Find where the given text appears and provide that cell's center as (X, Y) coordinate. 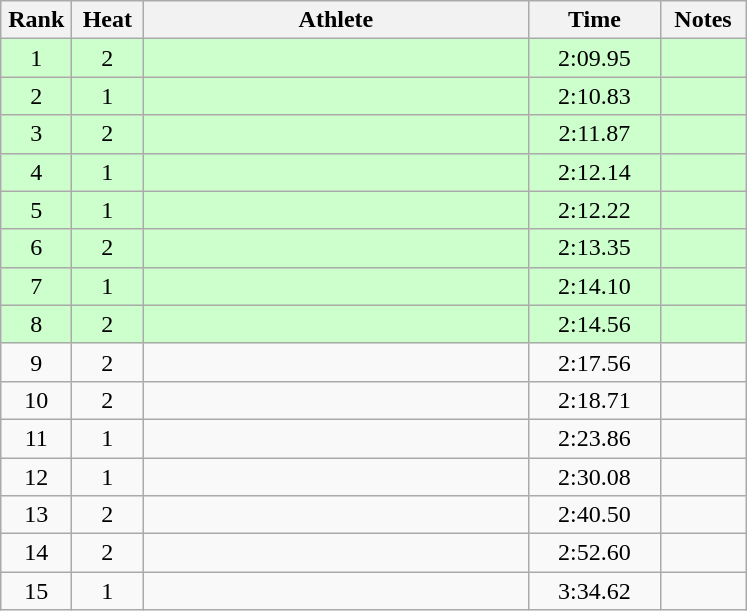
11 (36, 438)
2:14.56 (594, 324)
2:23.86 (594, 438)
2:30.08 (594, 477)
2:17.56 (594, 362)
12 (36, 477)
2:12.22 (594, 210)
2:09.95 (594, 58)
2:10.83 (594, 96)
15 (36, 591)
2:52.60 (594, 553)
Heat (108, 20)
Notes (703, 20)
Rank (36, 20)
8 (36, 324)
2:40.50 (594, 515)
2:18.71 (594, 400)
2:13.35 (594, 248)
2:12.14 (594, 172)
9 (36, 362)
2:11.87 (594, 134)
3:34.62 (594, 591)
2:14.10 (594, 286)
5 (36, 210)
10 (36, 400)
14 (36, 553)
Athlete (336, 20)
4 (36, 172)
Time (594, 20)
13 (36, 515)
7 (36, 286)
6 (36, 248)
3 (36, 134)
